Locate the cell with the specified text and output its (X, Y) center coordinate. 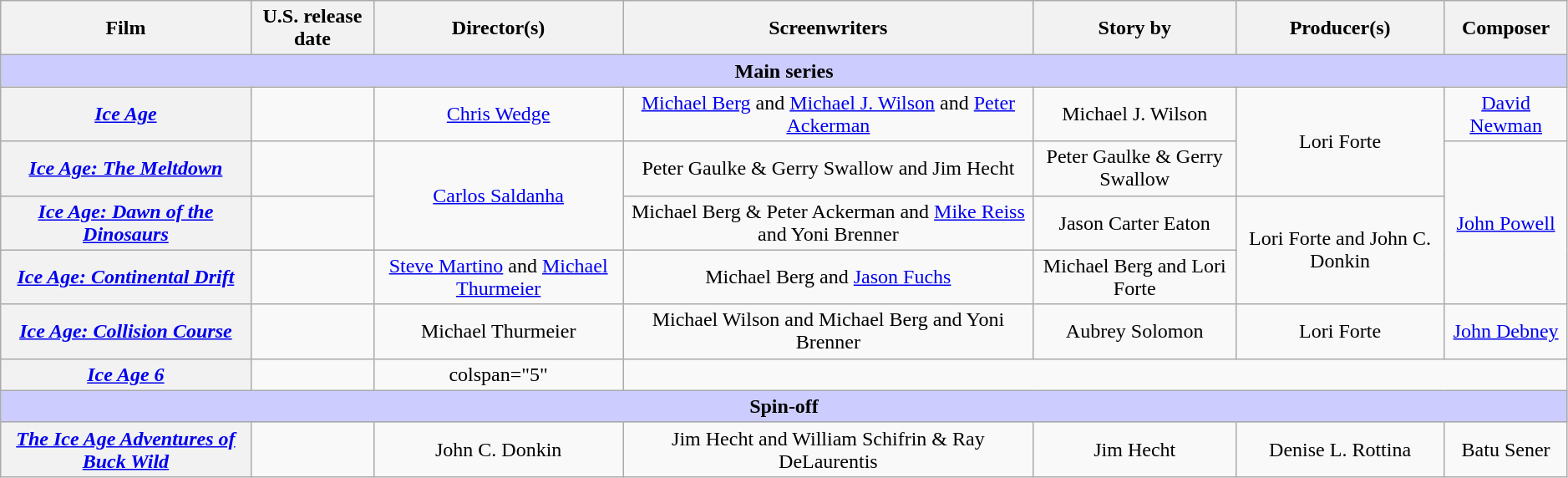
The Ice Age Adventures of Buck Wild (125, 450)
Jim Hecht and William Schifrin & Ray DeLaurentis (829, 450)
Ice Age (125, 114)
David Newman (1505, 114)
Michael Berg & Peter Ackerman and Mike Reiss and Yoni Brenner (829, 222)
Ice Age: Continental Drift (125, 277)
John Powell (1505, 222)
Spin-off (784, 406)
Jason Carter Eaton (1134, 222)
Main series (784, 71)
colspan="5" (499, 374)
Ice Age: The Meltdown (125, 169)
Denise L. Rottina (1340, 450)
Producer(s) (1340, 28)
Director(s) (499, 28)
Ice Age: Collision Course (125, 331)
Aubrey Solomon (1134, 331)
Michael Thurmeier (499, 331)
Story by (1134, 28)
Jim Hecht (1134, 450)
Ice Age 6 (125, 374)
Peter Gaulke & Gerry Swallow and Jim Hecht (829, 169)
Michael J. Wilson (1134, 114)
U.S. release date (312, 28)
Peter Gaulke & Gerry Swallow (1134, 169)
Chris Wedge (499, 114)
John C. Donkin (499, 450)
Michael Berg and Lori Forte (1134, 277)
Michael Berg and Jason Fuchs (829, 277)
Batu Sener (1505, 450)
Composer (1505, 28)
Screenwriters (829, 28)
Michael Berg and Michael J. Wilson and Peter Ackerman (829, 114)
Michael Wilson and Michael Berg and Yoni Brenner (829, 331)
Lori Forte and John C. Donkin (1340, 250)
Ice Age: Dawn of the Dinosaurs (125, 222)
Steve Martino and Michael Thurmeier (499, 277)
John Debney (1505, 331)
Film (125, 28)
Carlos Saldanha (499, 196)
